Return the (X, Y) coordinate for the center point of the cell that contains the specified text.  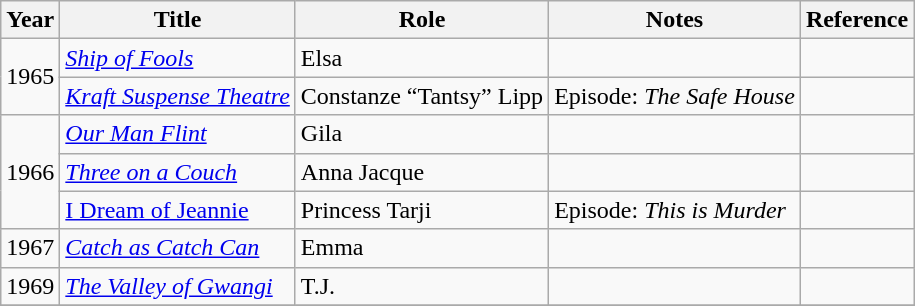
Episode: The Safe House (675, 96)
Year (30, 20)
1966 (30, 172)
Three on a Couch (178, 172)
Princess Tarji (422, 210)
Gila (422, 134)
Title (178, 20)
Role (422, 20)
Episode: This is Murder (675, 210)
1965 (30, 77)
Our Man Flint (178, 134)
Notes (675, 20)
The Valley of Gwangi (178, 286)
1967 (30, 248)
Constanze “Tantsy” Lipp (422, 96)
Catch as Catch Can (178, 248)
Elsa (422, 58)
Anna Jacque (422, 172)
1969 (30, 286)
I Dream of Jeannie (178, 210)
Reference (856, 20)
T.J. (422, 286)
Ship of Fools (178, 58)
Emma (422, 248)
Kraft Suspense Theatre (178, 96)
